Capture the cell that displays the provided text and extract its (x, y) central coordinate. 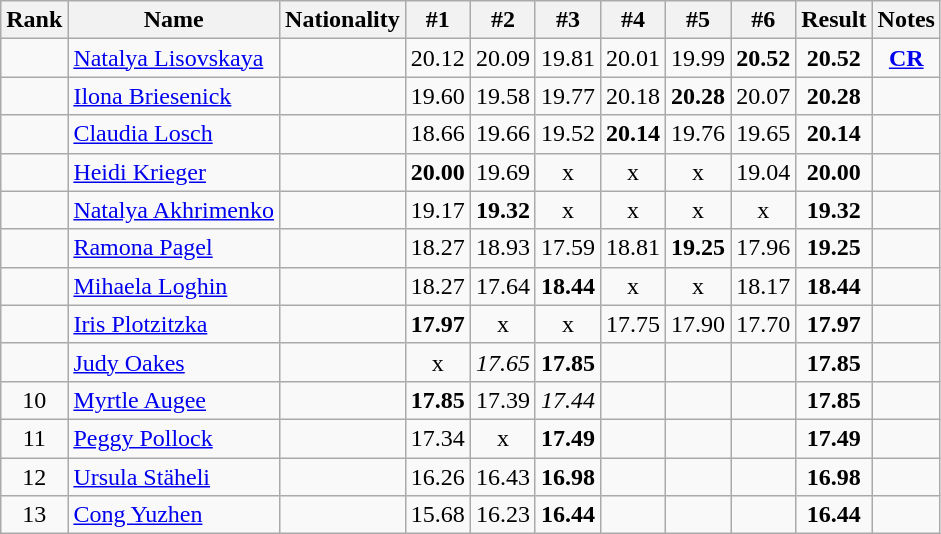
Ursula Stäheli (174, 477)
17.44 (568, 400)
20.18 (632, 96)
16.43 (502, 477)
19.66 (502, 134)
Cong Yuzhen (174, 515)
18.81 (632, 248)
Ilona Briesenick (174, 96)
17.90 (698, 324)
Name (174, 20)
#6 (764, 20)
17.34 (438, 438)
Rank (34, 20)
Claudia Losch (174, 134)
Myrtle Augee (174, 400)
13 (34, 515)
19.77 (568, 96)
20.01 (632, 58)
Mihaela Loghin (174, 286)
18.93 (502, 248)
Natalya Lisovskaya (174, 58)
#4 (632, 20)
Heidi Krieger (174, 172)
12 (34, 477)
CR (906, 58)
Judy Oakes (174, 362)
Result (834, 20)
19.81 (568, 58)
#2 (502, 20)
11 (34, 438)
17.39 (502, 400)
Ramona Pagel (174, 248)
19.99 (698, 58)
20.07 (764, 96)
16.23 (502, 515)
#3 (568, 20)
Iris Plotzitzka (174, 324)
Notes (906, 20)
10 (34, 400)
17.59 (568, 248)
Natalya Akhrimenko (174, 210)
19.17 (438, 210)
17.64 (502, 286)
17.75 (632, 324)
19.69 (502, 172)
18.17 (764, 286)
#1 (438, 20)
17.70 (764, 324)
17.96 (764, 248)
#5 (698, 20)
15.68 (438, 515)
19.58 (502, 96)
19.76 (698, 134)
16.26 (438, 477)
19.04 (764, 172)
20.09 (502, 58)
19.65 (764, 134)
20.12 (438, 58)
17.65 (502, 362)
Peggy Pollock (174, 438)
18.66 (438, 134)
19.60 (438, 96)
Nationality (343, 20)
19.52 (568, 134)
